Return the (x, y) coordinate for the center point of the cell that contains the specified text.  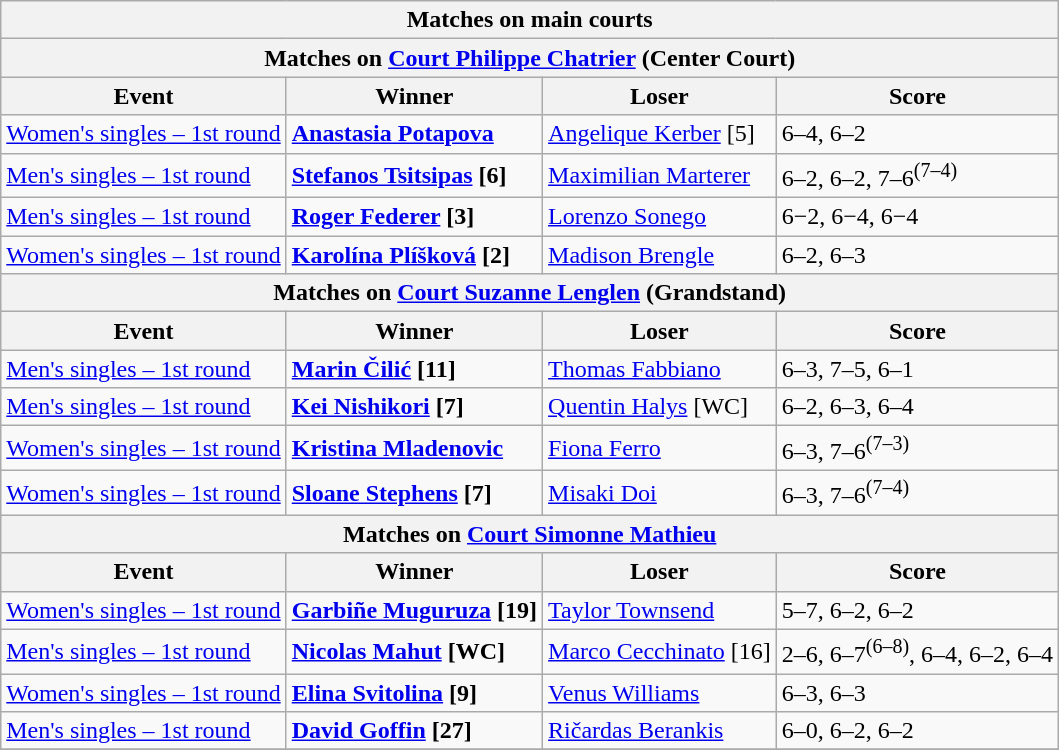
David Goffin [27] (414, 731)
Marco Cecchinato [16] (660, 652)
Stefanos Tsitsipas [6] (414, 176)
6–2, 6–3, 6–4 (917, 407)
Kei Nishikori [7] (414, 407)
6–0, 6–2, 6–2 (917, 731)
6–2, 6–3 (917, 255)
Matches on main courts (530, 20)
Matches on Court Simonne Mathieu (530, 534)
Kristina Mladenovic (414, 448)
6–4, 6–2 (917, 134)
Karolína Plíšková [2] (414, 255)
Matches on Court Philippe Chatrier (Center Court) (530, 58)
6–2, 6–2, 7–6(7–4) (917, 176)
2–6, 6–7(6–8), 6–4, 6–2, 6–4 (917, 652)
Matches on Court Suzanne Lenglen (Grandstand) (530, 293)
Taylor Townsend (660, 610)
Quentin Halys [WC] (660, 407)
Misaki Doi (660, 492)
6–3, 7–6(7–4) (917, 492)
Garbiñe Muguruza [19] (414, 610)
Angelique Kerber [5] (660, 134)
Anastasia Potapova (414, 134)
Madison Brengle (660, 255)
Ričardas Berankis (660, 731)
Lorenzo Sonego (660, 217)
Venus Williams (660, 693)
Elina Svitolina [9] (414, 693)
Roger Federer [3] (414, 217)
Sloane Stephens [7] (414, 492)
6−2, 6−4, 6−4 (917, 217)
6–3, 6–3 (917, 693)
Maximilian Marterer (660, 176)
Thomas Fabbiano (660, 369)
Fiona Ferro (660, 448)
Marin Čilić [11] (414, 369)
6–3, 7–5, 6–1 (917, 369)
6–3, 7–6(7–3) (917, 448)
5–7, 6–2, 6–2 (917, 610)
Nicolas Mahut [WC] (414, 652)
